Extract the [x, y] coordinate from the center of the cell holding the provided text.  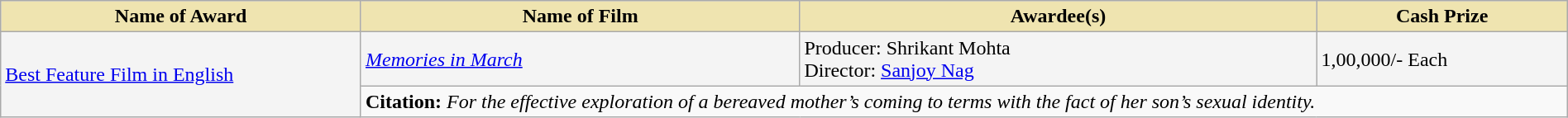
Name of Award [181, 17]
Cash Prize [1442, 17]
Best Feature Film in English [181, 74]
Memories in March [580, 59]
Producer: Shrikant MohtaDirector: Sanjoy Nag [1059, 59]
1,00,000/- Each [1442, 59]
Awardee(s) [1059, 17]
Citation: For the effective exploration of a bereaved mother’s coming to terms with the fact of her son’s sexual identity. [964, 101]
Name of Film [580, 17]
